Find where the given text appears and provide that cell's center as (x, y) coordinate. 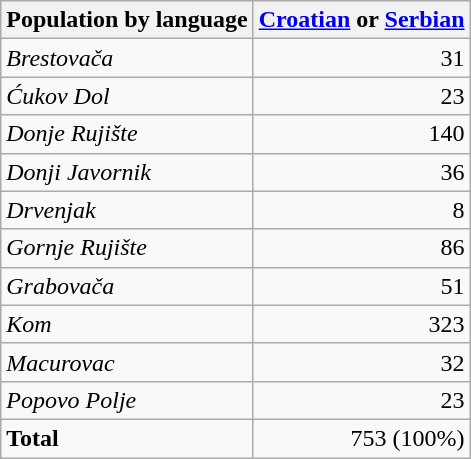
8 (362, 210)
Croatian or Serbian (362, 20)
32 (362, 362)
Drvenjak (127, 210)
Gornje Rujište (127, 248)
Population by language (127, 20)
140 (362, 134)
323 (362, 324)
36 (362, 172)
753 (100%) (362, 438)
Ćukov Dol (127, 96)
51 (362, 286)
Brestovača (127, 58)
Donje Rujište (127, 134)
Grabovača (127, 286)
86 (362, 248)
Macurovac (127, 362)
Kom (127, 324)
Donji Javornik (127, 172)
Popovo Polje (127, 400)
Total (127, 438)
31 (362, 58)
